Provide the [X, Y] coordinate of the cell's center where the given text is located.  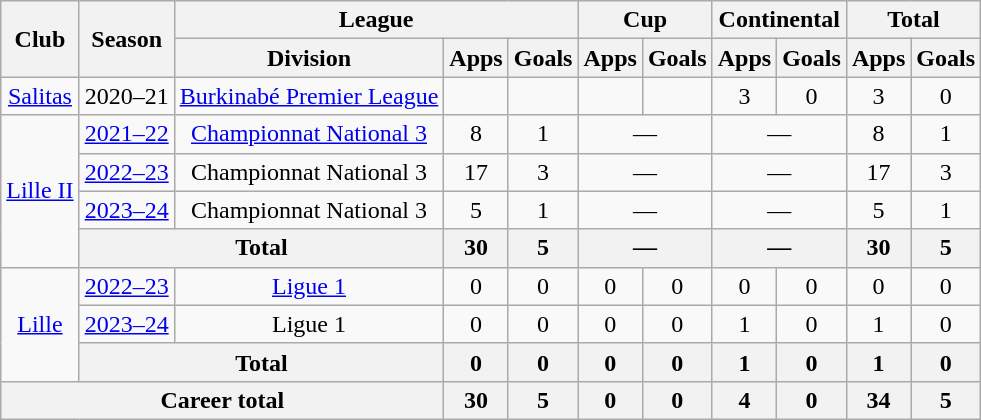
Lille II [40, 191]
2021–22 [126, 134]
Burkinabé Premier League [309, 96]
Lille [40, 324]
Division [309, 58]
Cup [645, 20]
4 [744, 400]
Club [40, 39]
2020–21 [126, 96]
Career total [222, 400]
34 [878, 400]
Season [126, 39]
Salitas [40, 96]
League [376, 20]
Continental [779, 20]
